Find where the given text appears and provide that cell's center as (x, y) coordinate. 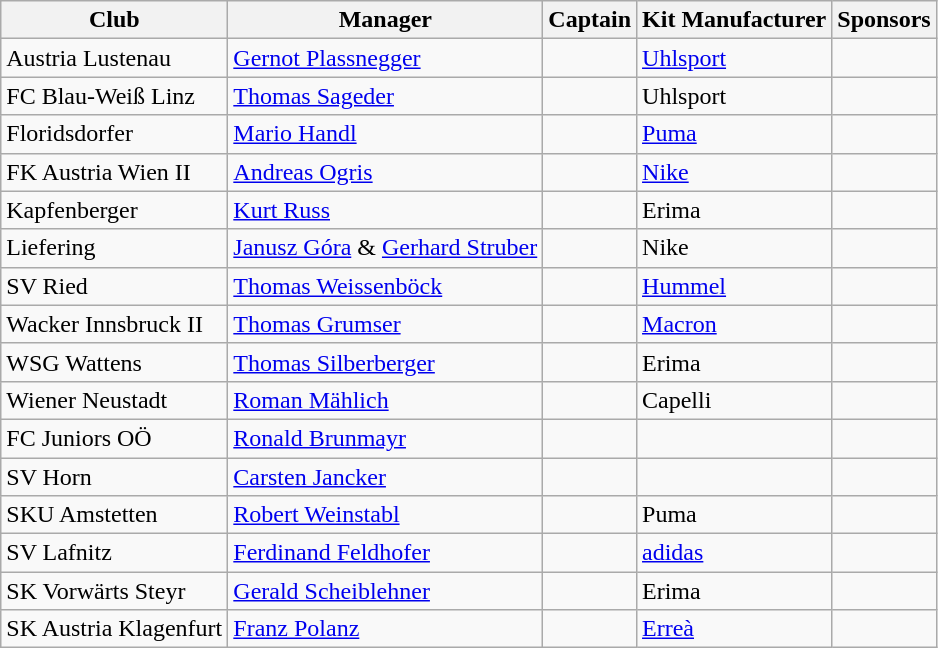
SV Lafnitz (114, 553)
SV Horn (114, 477)
Liefering (114, 248)
Roman Mählich (386, 400)
Kurt Russ (386, 210)
Capelli (734, 400)
Thomas Sageder (386, 96)
Janusz Góra & Gerhard Struber (386, 248)
SKU Amstetten (114, 515)
FC Juniors OÖ (114, 438)
Ronald Brunmayr (386, 438)
Gernot Plassnegger (386, 58)
Kapfenberger (114, 210)
Club (114, 20)
SV Ried (114, 286)
Manager (386, 20)
Erreà (734, 629)
Thomas Grumser (386, 324)
Wacker Innsbruck II (114, 324)
Kit Manufacturer (734, 20)
Macron (734, 324)
Andreas Ogris (386, 172)
Mario Handl (386, 134)
Sponsors (884, 20)
Austria Lustenau (114, 58)
Thomas Weissenböck (386, 286)
adidas (734, 553)
Captain (590, 20)
Floridsdorfer (114, 134)
Thomas Silberberger (386, 362)
Hummel (734, 286)
SK Vorwärts Steyr (114, 591)
SK Austria Klagenfurt (114, 629)
FK Austria Wien II (114, 172)
Gerald Scheiblehner (386, 591)
WSG Wattens (114, 362)
Ferdinand Feldhofer (386, 553)
FC Blau-Weiß Linz (114, 96)
Robert Weinstabl (386, 515)
Wiener Neustadt (114, 400)
Carsten Jancker (386, 477)
Franz Polanz (386, 629)
